Determine the [x, y] coordinate at the center of the cell enclosing the given text.  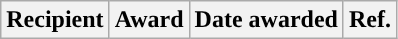
Ref. [370, 20]
Award [149, 20]
Date awarded [266, 20]
Recipient [55, 20]
